Return the [x, y] coordinate for the center point of the cell that contains the specified text.  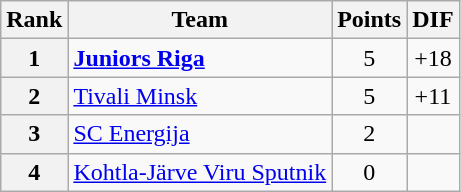
DIF [433, 20]
0 [370, 172]
+11 [433, 96]
+18 [433, 58]
Juniors Riga [200, 58]
Tivali Minsk [200, 96]
SC Energija [200, 134]
1 [34, 58]
Team [200, 20]
3 [34, 134]
Rank [34, 20]
Kohtla-Järve Viru Sputnik [200, 172]
4 [34, 172]
Points [370, 20]
